Find where the given text appears and provide that cell's center as (X, Y) coordinate. 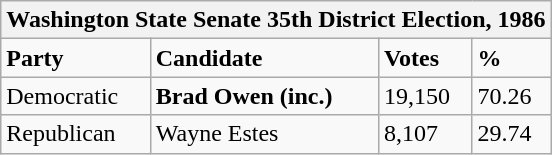
Democratic (76, 96)
Wayne Estes (264, 134)
19,150 (425, 96)
29.74 (512, 134)
Candidate (264, 58)
Votes (425, 58)
70.26 (512, 96)
Republican (76, 134)
Party (76, 58)
8,107 (425, 134)
% (512, 58)
Washington State Senate 35th District Election, 1986 (276, 20)
Brad Owen (inc.) (264, 96)
